Locate the cell with the specified text and output its [X, Y] center coordinate. 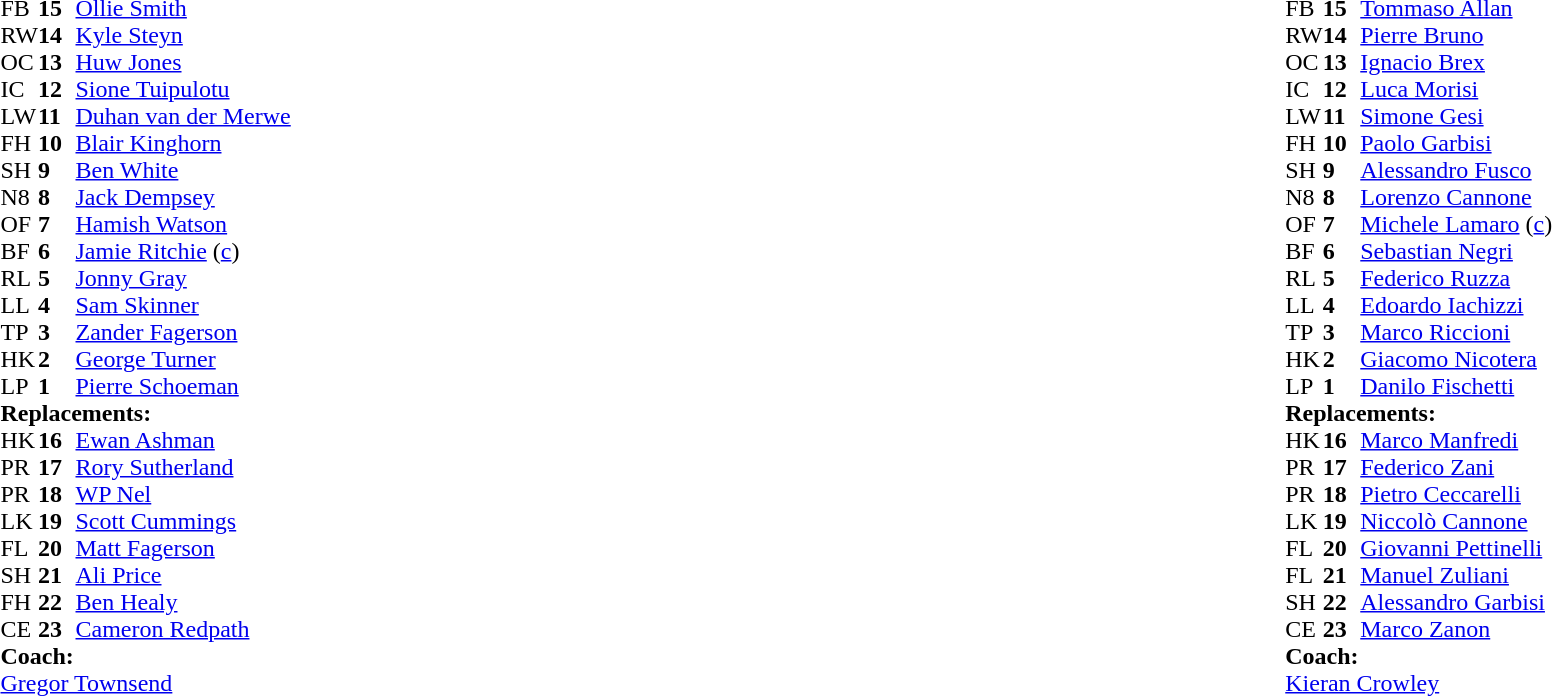
Blair Kinghorn [184, 144]
Duhan van der Merwe [184, 116]
Ignacio Brex [1456, 62]
Alessandro Garbisi [1456, 602]
Federico Zani [1456, 468]
Jack Dempsey [184, 198]
Pietro Ceccarelli [1456, 494]
Simone Gesi [1456, 116]
Jamie Ritchie (c) [184, 252]
Pierre Schoeman [184, 386]
Marco Manfredi [1456, 440]
Edoardo Iachizzi [1456, 306]
Alessandro Fusco [1456, 170]
Huw Jones [184, 62]
Manuel Zuliani [1456, 576]
Sebastian Negri [1456, 252]
Ewan Ashman [184, 440]
Paolo Garbisi [1456, 144]
Niccolò Cannone [1456, 522]
Sam Skinner [184, 306]
Michele Lamaro (c) [1456, 224]
WP Nel [184, 494]
Danilo Fischetti [1456, 386]
Rory Sutherland [184, 468]
Scott Cummings [184, 522]
Federico Ruzza [1456, 278]
Matt Fagerson [184, 548]
George Turner [184, 360]
Cameron Redpath [184, 630]
Sione Tuipulotu [184, 90]
Kyle Steyn [184, 36]
Luca Morisi [1456, 90]
Zander Fagerson [184, 332]
Ben Healy [184, 602]
Ben White [184, 170]
Lorenzo Cannone [1456, 198]
Pierre Bruno [1456, 36]
Ali Price [184, 576]
Jonny Gray [184, 278]
Marco Riccioni [1456, 332]
Marco Zanon [1456, 630]
Hamish Watson [184, 224]
Giovanni Pettinelli [1456, 548]
Giacomo Nicotera [1456, 360]
